Determine the (x, y) coordinate at the center of the cell enclosing the given text.  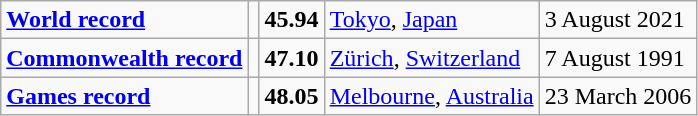
45.94 (292, 20)
47.10 (292, 58)
Melbourne, Australia (432, 96)
Zürich, Switzerland (432, 58)
48.05 (292, 96)
7 August 1991 (618, 58)
Games record (124, 96)
3 August 2021 (618, 20)
World record (124, 20)
23 March 2006 (618, 96)
Tokyo, Japan (432, 20)
Commonwealth record (124, 58)
